For the text-containing cell, return its midpoint in (x, y) coordinate format. 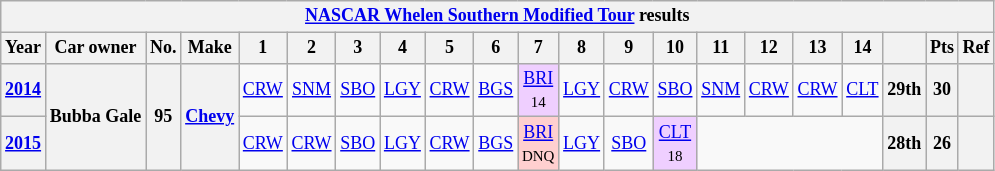
NASCAR Whelen Southern Modified Tour results (498, 16)
BRIDNQ (538, 144)
28th (904, 144)
Pts (942, 48)
Make (210, 48)
8 (582, 48)
2014 (24, 90)
7 (538, 48)
14 (862, 48)
2 (312, 48)
13 (818, 48)
No. (164, 48)
26 (942, 144)
Bubba Gale (95, 116)
30 (942, 90)
CLT (862, 90)
3 (358, 48)
10 (675, 48)
Chevy (210, 116)
12 (770, 48)
Year (24, 48)
9 (628, 48)
29th (904, 90)
11 (721, 48)
5 (450, 48)
6 (496, 48)
Car owner (95, 48)
4 (403, 48)
1 (262, 48)
CLT18 (675, 144)
2015 (24, 144)
95 (164, 116)
BRI14 (538, 90)
Ref (976, 48)
